Find where the given text appears and provide that cell's center as [x, y] coordinate. 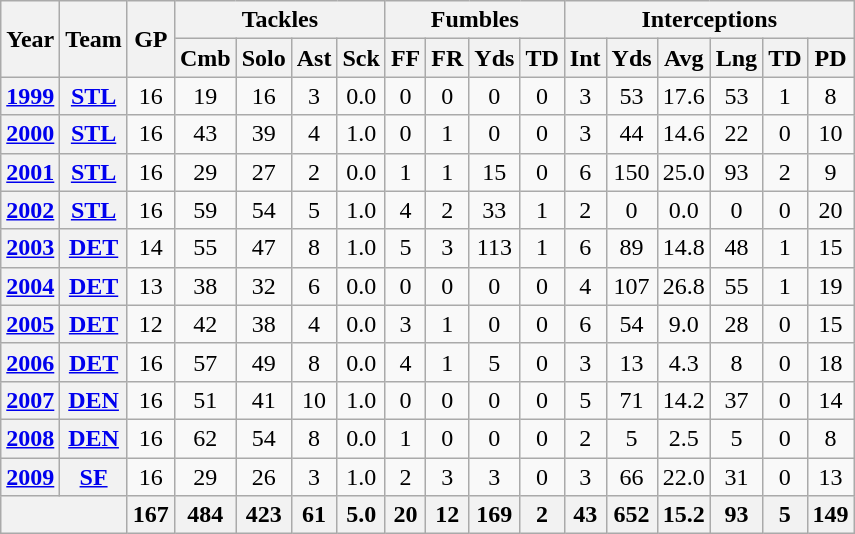
22.0 [684, 477]
GP [150, 39]
SF [94, 477]
15.2 [684, 515]
66 [632, 477]
Fumbles [474, 20]
2001 [30, 172]
59 [205, 210]
2005 [30, 324]
5.0 [361, 515]
2007 [30, 400]
89 [632, 248]
14.6 [684, 134]
Lng [736, 58]
Team [94, 39]
Year [30, 39]
2009 [30, 477]
2006 [30, 362]
14.8 [684, 248]
2003 [30, 248]
4.3 [684, 362]
2008 [30, 438]
26.8 [684, 286]
42 [205, 324]
Tackles [280, 20]
17.6 [684, 96]
2.5 [684, 438]
FF [405, 58]
28 [736, 324]
31 [736, 477]
14.2 [684, 400]
Solo [264, 58]
62 [205, 438]
PD [830, 58]
107 [632, 286]
27 [264, 172]
2004 [30, 286]
Int [585, 58]
49 [264, 362]
47 [264, 248]
33 [494, 210]
25.0 [684, 172]
167 [150, 515]
2000 [30, 134]
37 [736, 400]
113 [494, 248]
57 [205, 362]
1999 [30, 96]
149 [830, 515]
484 [205, 515]
169 [494, 515]
61 [314, 515]
150 [632, 172]
51 [205, 400]
26 [264, 477]
Ast [314, 58]
44 [632, 134]
9.0 [684, 324]
Avg [684, 58]
Cmb [205, 58]
18 [830, 362]
22 [736, 134]
71 [632, 400]
423 [264, 515]
2002 [30, 210]
39 [264, 134]
Sck [361, 58]
652 [632, 515]
48 [736, 248]
FR [448, 58]
41 [264, 400]
9 [830, 172]
Interceptions [709, 20]
32 [264, 286]
